Identify which cell holds the provided text, then report its [x, y] central coordinate. 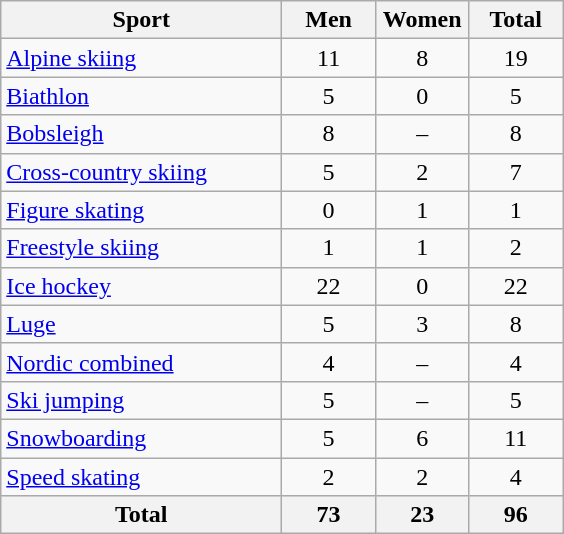
Speed skating [142, 477]
Freestyle skiing [142, 248]
Men [329, 20]
96 [516, 515]
Figure skating [142, 210]
Cross-country skiing [142, 172]
Bobsleigh [142, 134]
23 [422, 515]
6 [422, 438]
7 [516, 172]
Ski jumping [142, 400]
73 [329, 515]
Biathlon [142, 96]
Women [422, 20]
19 [516, 58]
Alpine skiing [142, 58]
3 [422, 324]
Sport [142, 20]
Nordic combined [142, 362]
Snowboarding [142, 438]
Ice hockey [142, 286]
Luge [142, 324]
